For the text-containing cell, return its midpoint in [X, Y] coordinate format. 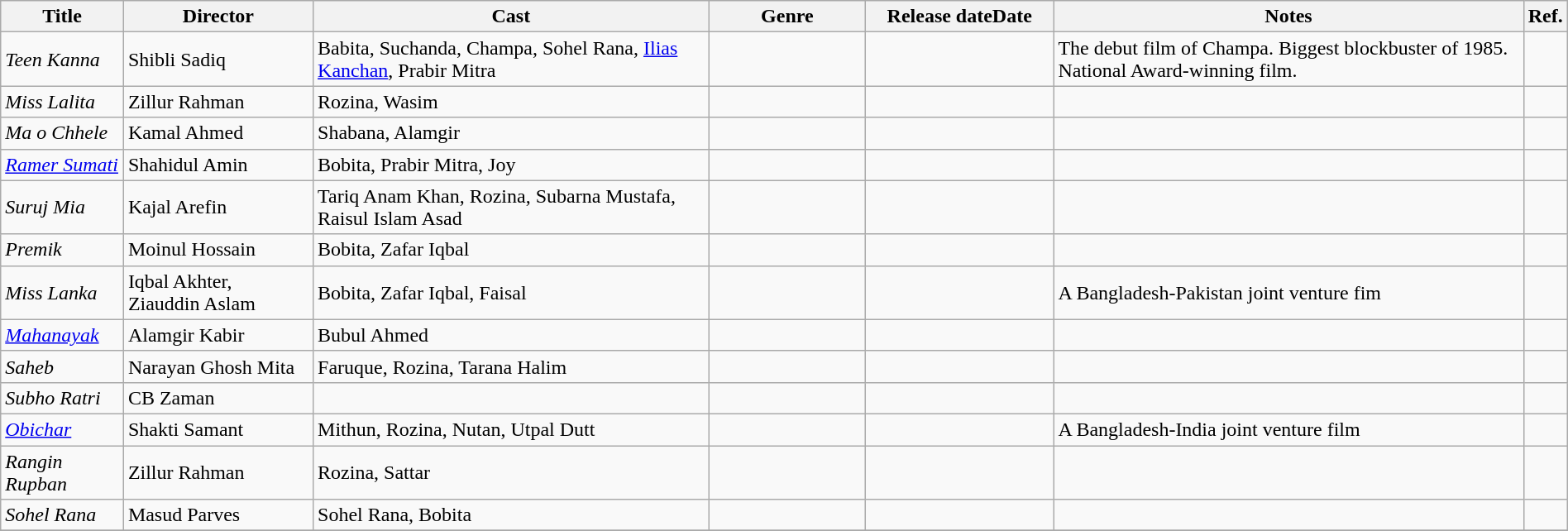
Rozina, Wasim [511, 102]
Alamgir Kabir [218, 335]
Miss Lanka [63, 293]
Shibli Sadiq [218, 60]
Iqbal Akhter, Ziauddin Aslam [218, 293]
Obichar [63, 429]
Rangin Rupban [63, 471]
Ma o Chhele [63, 133]
Masud Parves [218, 515]
Narayan Ghosh Mita [218, 366]
Bobita, Prabir Mitra, Joy [511, 165]
CB Zaman [218, 398]
Cast [511, 17]
Suruj Mia [63, 207]
Bobita, Zafar Iqbal, Faisal [511, 293]
Ref. [1545, 17]
Moinul Hossain [218, 250]
Kamal Ahmed [218, 133]
Ramer Sumati [63, 165]
Mithun, Rozina, Nutan, Utpal Dutt [511, 429]
A Bangladesh-India joint venture film [1288, 429]
Sohel Rana, Bobita [511, 515]
Shahidul Amin [218, 165]
Tariq Anam Khan, Rozina, Subarna Mustafa, Raisul Islam Asad [511, 207]
Rozina, Sattar [511, 471]
Saheb [63, 366]
Bobita, Zafar Iqbal [511, 250]
Teen Kanna [63, 60]
Mahanayak [63, 335]
The debut film of Champa. Biggest blockbuster of 1985. National Award-winning film. [1288, 60]
Title [63, 17]
Bubul Ahmed [511, 335]
Kajal Arefin [218, 207]
Miss Lalita [63, 102]
Genre [787, 17]
Shakti Samant [218, 429]
Release dateDate [959, 17]
Premik [63, 250]
Shabana, Alamgir [511, 133]
Notes [1288, 17]
Babita, Suchanda, Champa, Sohel Rana, Ilias Kanchan, Prabir Mitra [511, 60]
Director [218, 17]
Sohel Rana [63, 515]
Subho Ratri [63, 398]
Faruque, Rozina, Tarana Halim [511, 366]
A Bangladesh-Pakistan joint venture fim [1288, 293]
